Capture the cell that displays the provided text and extract its (x, y) central coordinate. 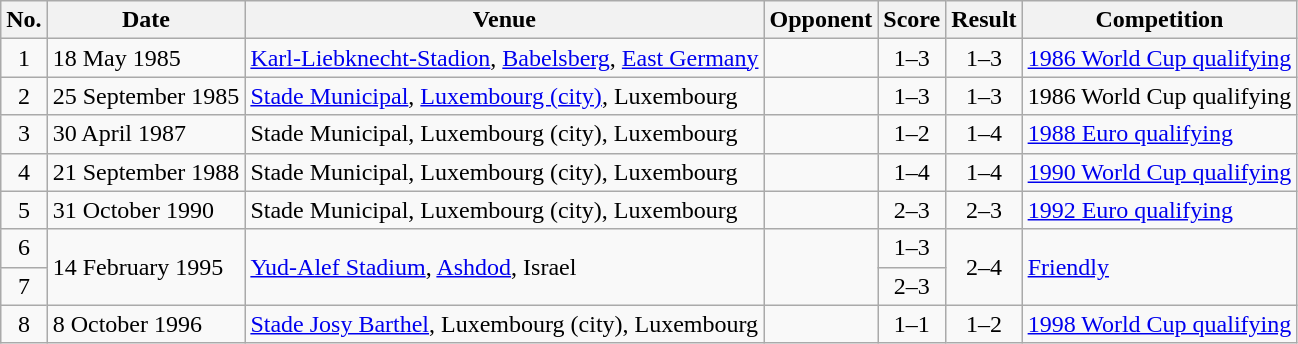
4 (24, 172)
Date (146, 20)
30 April 1987 (146, 134)
1988 Euro qualifying (1160, 134)
1–1 (912, 324)
2 (24, 96)
1990 World Cup qualifying (1160, 172)
Score (912, 20)
Yud-Alef Stadium, Ashdod, Israel (504, 267)
Venue (504, 20)
Karl-Liebknecht-Stadion, Babelsberg, East Germany (504, 58)
8 (24, 324)
6 (24, 248)
1 (24, 58)
Competition (1160, 20)
1998 World Cup qualifying (1160, 324)
25 September 1985 (146, 96)
3 (24, 134)
8 October 1996 (146, 324)
2–4 (984, 267)
18 May 1985 (146, 58)
1992 Euro qualifying (1160, 210)
Friendly (1160, 267)
21 September 1988 (146, 172)
7 (24, 286)
14 February 1995 (146, 267)
Stade Josy Barthel, Luxembourg (city), Luxembourg (504, 324)
Result (984, 20)
No. (24, 20)
Opponent (821, 20)
31 October 1990 (146, 210)
5 (24, 210)
